Return the (x, y) coordinate for the center point of the cell that contains the specified text.  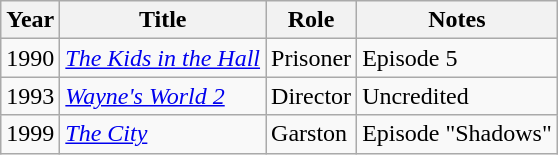
Episode "Shadows" (458, 134)
The Kids in the Hall (163, 58)
Director (312, 96)
Year (30, 20)
1999 (30, 134)
The City (163, 134)
Garston (312, 134)
Episode 5 (458, 58)
Prisoner (312, 58)
1990 (30, 58)
Uncredited (458, 96)
Wayne's World 2 (163, 96)
Role (312, 20)
Title (163, 20)
1993 (30, 96)
Notes (458, 20)
